Provide the (X, Y) coordinate of the cell's center where the given text is located.  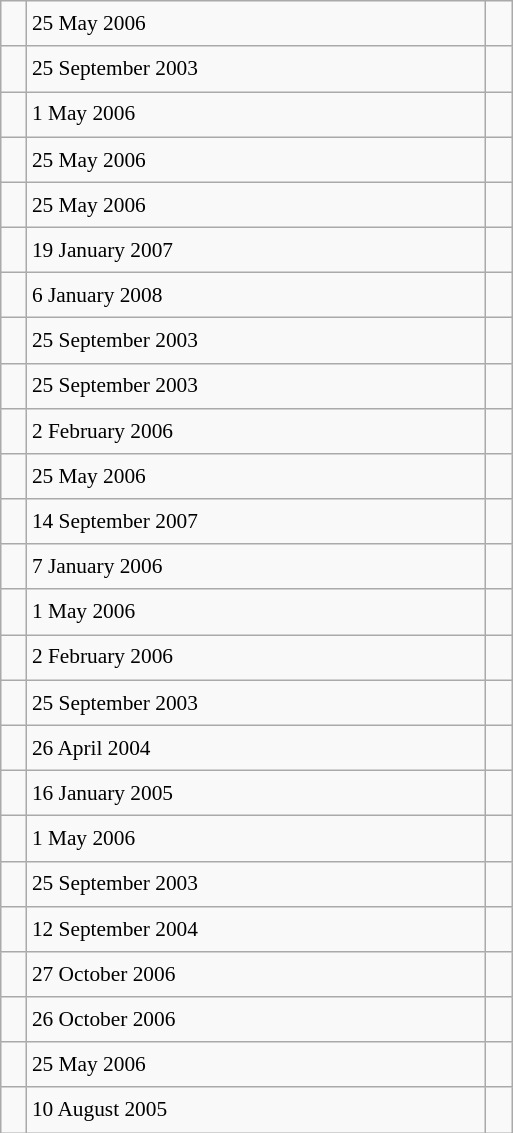
16 January 2005 (256, 792)
19 January 2007 (256, 250)
6 January 2008 (256, 296)
26 April 2004 (256, 748)
14 September 2007 (256, 522)
12 September 2004 (256, 928)
26 October 2006 (256, 1020)
27 October 2006 (256, 974)
10 August 2005 (256, 1110)
7 January 2006 (256, 566)
